Extract the (x, y) coordinate from the center of the cell holding the provided text.  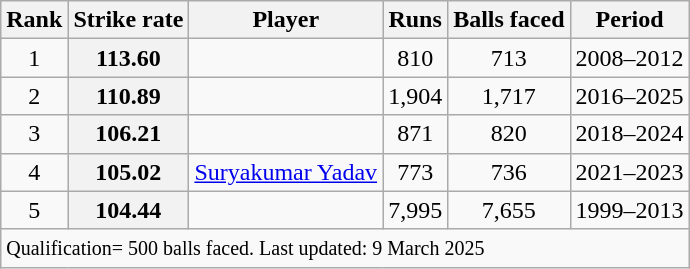
820 (509, 134)
1 (34, 58)
1,904 (416, 96)
Suryakumar Yadav (286, 172)
2016–2025 (630, 96)
2021–2023 (630, 172)
7,655 (509, 210)
2 (34, 96)
7,995 (416, 210)
871 (416, 134)
Period (630, 20)
Rank (34, 20)
Balls faced (509, 20)
113.60 (128, 58)
3 (34, 134)
105.02 (128, 172)
5 (34, 210)
1999–2013 (630, 210)
736 (509, 172)
713 (509, 58)
Qualification= 500 balls faced. Last updated: 9 March 2025 (345, 248)
Runs (416, 20)
Strike rate (128, 20)
106.21 (128, 134)
810 (416, 58)
1,717 (509, 96)
4 (34, 172)
2008–2012 (630, 58)
2018–2024 (630, 134)
104.44 (128, 210)
773 (416, 172)
Player (286, 20)
110.89 (128, 96)
